Scan for the cell matching the given text and deliver its [X, Y] coordinate at center. 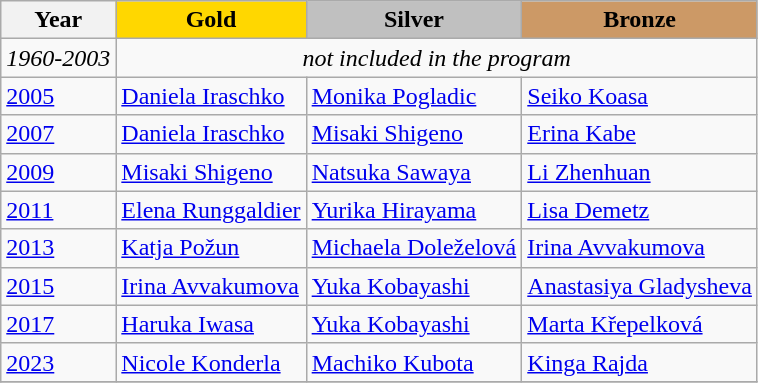
1960-2003 [58, 58]
2005 [58, 96]
Katja Požun [211, 248]
Li Zhenhuan [640, 172]
Nicole Konderla [211, 362]
Lisa Demetz [640, 210]
2013 [58, 248]
Seiko Koasa [640, 96]
Year [58, 20]
Elena Runggaldier [211, 210]
Silver [414, 20]
2017 [58, 324]
Marta Křepelková [640, 324]
Bronze [640, 20]
2015 [58, 286]
Natsuka Sawaya [414, 172]
Monika Pogladic [414, 96]
Anastasiya Gladysheva [640, 286]
Michaela Doleželová [414, 248]
2023 [58, 362]
not included in the program [437, 58]
2009 [58, 172]
Erina Kabe [640, 134]
Haruka Iwasa [211, 324]
2011 [58, 210]
2007 [58, 134]
Machiko Kubota [414, 362]
Kinga Rajda [640, 362]
Yurika Hirayama [414, 210]
Gold [211, 20]
